Provide the (X, Y) coordinate of the cell's center where the given text is located.  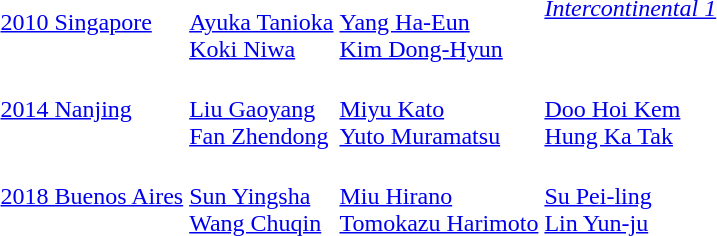
Miyu Kato Yuto Muramatsu (439, 109)
Liu Gaoyang Fan Zhendong (262, 109)
